Output the (X, Y) coordinate of the center of the cell containing the given text.  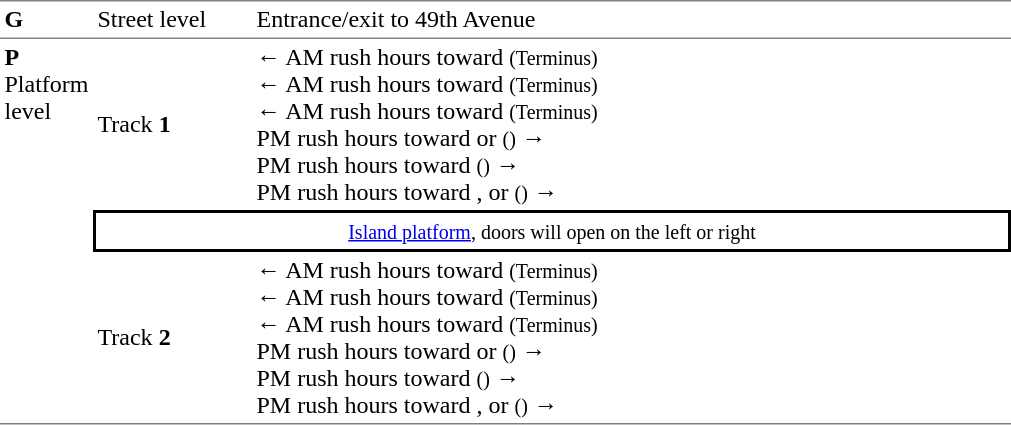
Track 1 (172, 124)
G (46, 19)
Street level (172, 19)
Entrance/exit to 49th Avenue (632, 19)
PPlatform level (46, 232)
Track 2 (172, 338)
Island platform, doors will open on the left or right (552, 231)
